Output the (X, Y) coordinate of the center of the cell containing the given text.  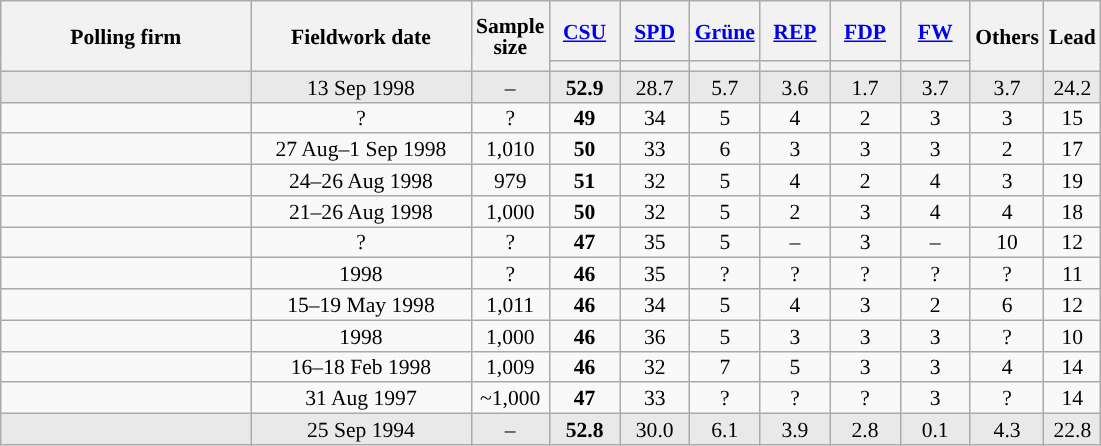
52.9 (584, 86)
2.8 (865, 430)
~1,000 (510, 398)
4.3 (1007, 430)
1,009 (510, 366)
Others (1007, 36)
7 (725, 366)
FDP (865, 31)
24.2 (1072, 86)
51 (584, 180)
1,011 (510, 304)
Grüne (725, 31)
Polling firm (126, 36)
27 Aug–1 Sep 1998 (361, 150)
REP (795, 31)
Samplesize (510, 36)
11 (1072, 274)
19 (1072, 180)
FW (935, 31)
SPD (655, 31)
5.7 (725, 86)
18 (1072, 212)
31 Aug 1997 (361, 398)
3.6 (795, 86)
25 Sep 1994 (361, 430)
CSU (584, 31)
49 (584, 118)
6.1 (725, 430)
17 (1072, 150)
15 (1072, 118)
1,010 (510, 150)
Lead (1072, 36)
24–26 Aug 1998 (361, 180)
Fieldwork date (361, 36)
21–26 Aug 1998 (361, 212)
13 Sep 1998 (361, 86)
36 (655, 336)
3.9 (795, 430)
22.8 (1072, 430)
28.7 (655, 86)
52.8 (584, 430)
0.1 (935, 430)
15–19 May 1998 (361, 304)
1.7 (865, 86)
30.0 (655, 430)
16–18 Feb 1998 (361, 366)
979 (510, 180)
